Return (x, y) of the center of cell containing provided text 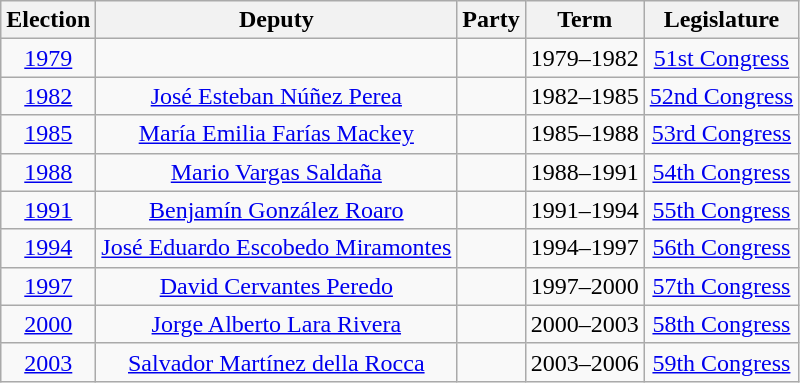
David Cervantes Peredo (276, 286)
Term (584, 20)
1985 (48, 134)
56th Congress (721, 248)
José Eduardo Escobedo Miramontes (276, 248)
53rd Congress (721, 134)
María Emilia Farías Mackey (276, 134)
1997 (48, 286)
55th Congress (721, 210)
1991–1994 (584, 210)
Jorge Alberto Lara Rivera (276, 324)
1994–1997 (584, 248)
Salvador Martínez della Rocca (276, 362)
1979–1982 (584, 58)
2000–2003 (584, 324)
1988 (48, 172)
1979 (48, 58)
Election (48, 20)
59th Congress (721, 362)
Benjamín González Roaro (276, 210)
Legislature (721, 20)
1991 (48, 210)
1982 (48, 96)
2003–2006 (584, 362)
51st Congress (721, 58)
58th Congress (721, 324)
2000 (48, 324)
1985–1988 (584, 134)
57th Congress (721, 286)
2003 (48, 362)
1982–1985 (584, 96)
Deputy (276, 20)
1994 (48, 248)
52nd Congress (721, 96)
Party (491, 20)
1988–1991 (584, 172)
Mario Vargas Saldaña (276, 172)
1997–2000 (584, 286)
José Esteban Núñez Perea (276, 96)
54th Congress (721, 172)
